Search for the cell housing the specified text and yield its [X, Y] center coordinate. 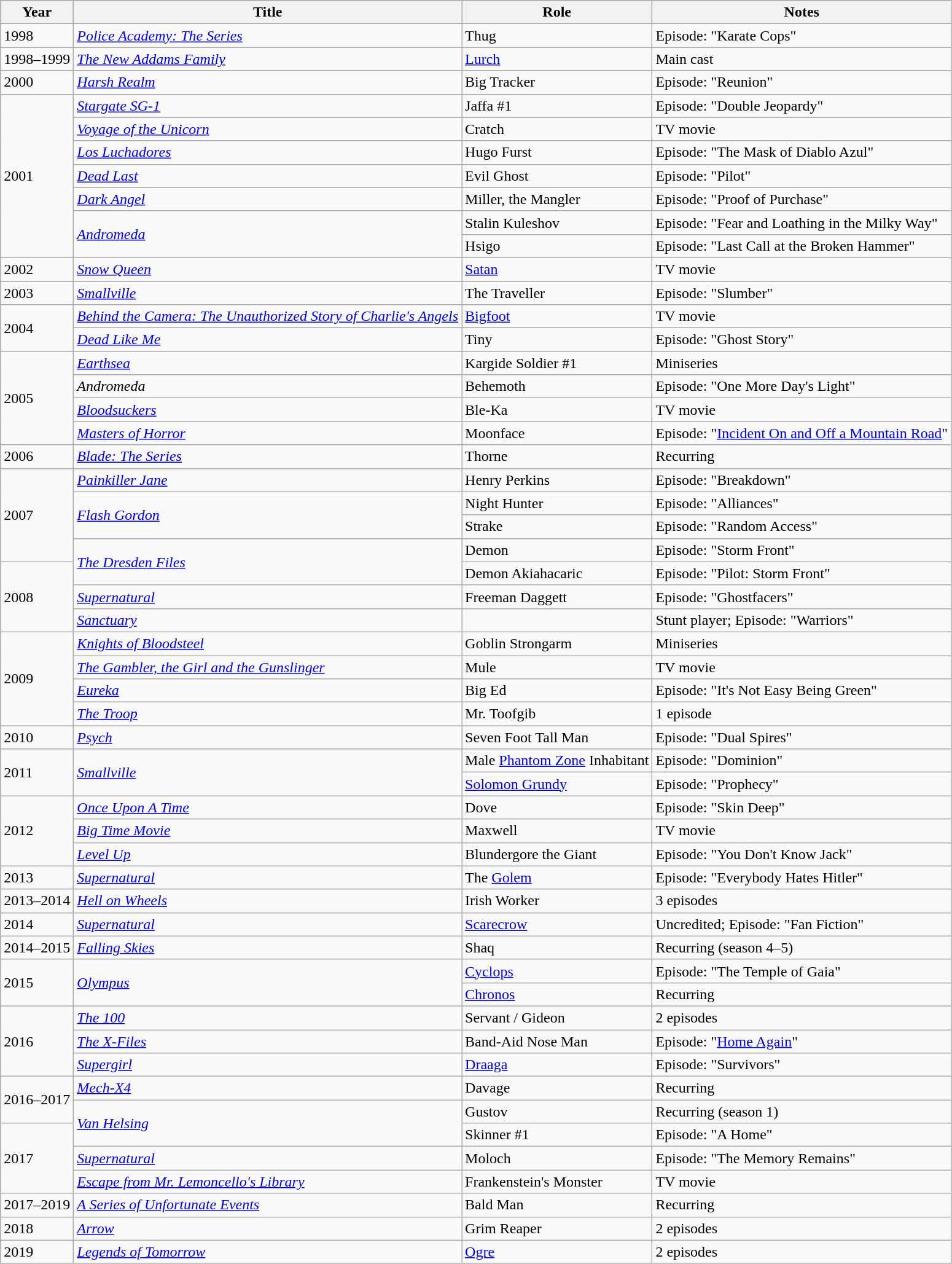
Notes [802, 12]
Episode: "Survivors" [802, 1065]
Episode: "Dominion" [802, 761]
Moloch [557, 1158]
Chronos [557, 994]
The 100 [268, 1018]
Episode: "Fear and Loathing in the Milky Way" [802, 222]
2019 [37, 1252]
Frankenstein's Monster [557, 1182]
Episode: "The Mask of Diablo Azul" [802, 152]
Sanctuary [268, 620]
Episode: "The Memory Remains" [802, 1158]
Thorne [557, 457]
2000 [37, 82]
Legends of Tomorrow [268, 1252]
Strake [557, 527]
Moonface [557, 433]
Episode: "Home Again" [802, 1042]
Episode: "Alliances" [802, 503]
2016 [37, 1041]
2013–2014 [37, 901]
Ble-Ka [557, 410]
2004 [37, 328]
Davage [557, 1088]
Episode: "Dual Spires" [802, 737]
Recurring (season 4–5) [802, 948]
Solomon Grundy [557, 784]
Episode: "Skin Deep" [802, 807]
2018 [37, 1228]
The X-Files [268, 1042]
Hsigo [557, 246]
Role [557, 12]
Voyage of the Unicorn [268, 129]
1 episode [802, 714]
Title [268, 12]
Cratch [557, 129]
Episode: "Ghostfacers" [802, 597]
Episode: "One More Day's Light" [802, 387]
Shaq [557, 948]
Skinner #1 [557, 1135]
Episode: "Incident On and Off a Mountain Road" [802, 433]
Falling Skies [268, 948]
Level Up [268, 854]
Episode: "Karate Cops" [802, 36]
Episode: "The Temple of Gaia" [802, 971]
Scarecrow [557, 924]
Goblin Strongarm [557, 643]
Evil Ghost [557, 176]
Olympus [268, 983]
Arrow [268, 1228]
Psych [268, 737]
Episode: "Prophecy" [802, 784]
2005 [37, 398]
Mech-X4 [268, 1088]
Once Upon A Time [268, 807]
Ogre [557, 1252]
The Dresden Files [268, 562]
Escape from Mr. Lemoncello's Library [268, 1182]
2003 [37, 293]
Big Time Movie [268, 831]
Night Hunter [557, 503]
Van Helsing [268, 1123]
2011 [37, 772]
Draaga [557, 1065]
Eureka [268, 691]
Mule [557, 667]
2014 [37, 924]
2017–2019 [37, 1205]
Painkiller Jane [268, 480]
Knights of Bloodsteel [268, 643]
Bloodsuckers [268, 410]
Henry Perkins [557, 480]
Big Ed [557, 691]
Hell on Wheels [268, 901]
Kargide Soldier #1 [557, 363]
Dead Last [268, 176]
2007 [37, 515]
Demon Akiahacaric [557, 573]
2013 [37, 877]
Thug [557, 36]
Dead Like Me [268, 340]
Jaffa #1 [557, 106]
Satan [557, 269]
2012 [37, 831]
The Gambler, the Girl and the Gunslinger [268, 667]
Bigfoot [557, 316]
Lurch [557, 59]
Stalin Kuleshov [557, 222]
3 episodes [802, 901]
Episode: "It's Not Easy Being Green" [802, 691]
2016–2017 [37, 1100]
Main cast [802, 59]
Episode: "Ghost Story" [802, 340]
Year [37, 12]
Dark Angel [268, 199]
Male Phantom Zone Inhabitant [557, 761]
The New Addams Family [268, 59]
Irish Worker [557, 901]
Blade: The Series [268, 457]
2006 [37, 457]
Freeman Daggett [557, 597]
Earthsea [268, 363]
1998–1999 [37, 59]
Cyclops [557, 971]
The Traveller [557, 293]
Supergirl [268, 1065]
A Series of Unfortunate Events [268, 1205]
2001 [37, 176]
The Golem [557, 877]
Episode: "Double Jeopardy" [802, 106]
Stargate SG-1 [268, 106]
2014–2015 [37, 948]
Bald Man [557, 1205]
Episode: "You Don't Know Jack" [802, 854]
Episode: "Storm Front" [802, 550]
Demon [557, 550]
Recurring (season 1) [802, 1112]
2009 [37, 678]
2002 [37, 269]
Uncredited; Episode: "Fan Fiction" [802, 924]
Gustov [557, 1112]
2017 [37, 1158]
Seven Foot Tall Man [557, 737]
Behemoth [557, 387]
2008 [37, 597]
Snow Queen [268, 269]
Flash Gordon [268, 515]
2010 [37, 737]
Episode: "A Home" [802, 1135]
Stunt player; Episode: "Warriors" [802, 620]
Episode: "Pilot" [802, 176]
Episode: "Reunion" [802, 82]
Harsh Realm [268, 82]
Tiny [557, 340]
Grim Reaper [557, 1228]
Big Tracker [557, 82]
1998 [37, 36]
Miller, the Mangler [557, 199]
Masters of Horror [268, 433]
Episode: "Random Access" [802, 527]
Maxwell [557, 831]
Mr. Toofgib [557, 714]
Episode: "Proof of Purchase" [802, 199]
The Troop [268, 714]
Episode: "Pilot: Storm Front" [802, 573]
Blundergore the Giant [557, 854]
Servant / Gideon [557, 1018]
Band-Aid Nose Man [557, 1042]
Dove [557, 807]
Episode: "Slumber" [802, 293]
Behind the Camera: The Unauthorized Story of Charlie's Angels [268, 316]
2015 [37, 983]
Los Luchadores [268, 152]
Episode: "Last Call at the Broken Hammer" [802, 246]
Episode: "Breakdown" [802, 480]
Hugo Furst [557, 152]
Police Academy: The Series [268, 36]
Episode: "Everybody Hates Hitler" [802, 877]
